Output the [x, y] coordinate of the center of the cell containing the given text.  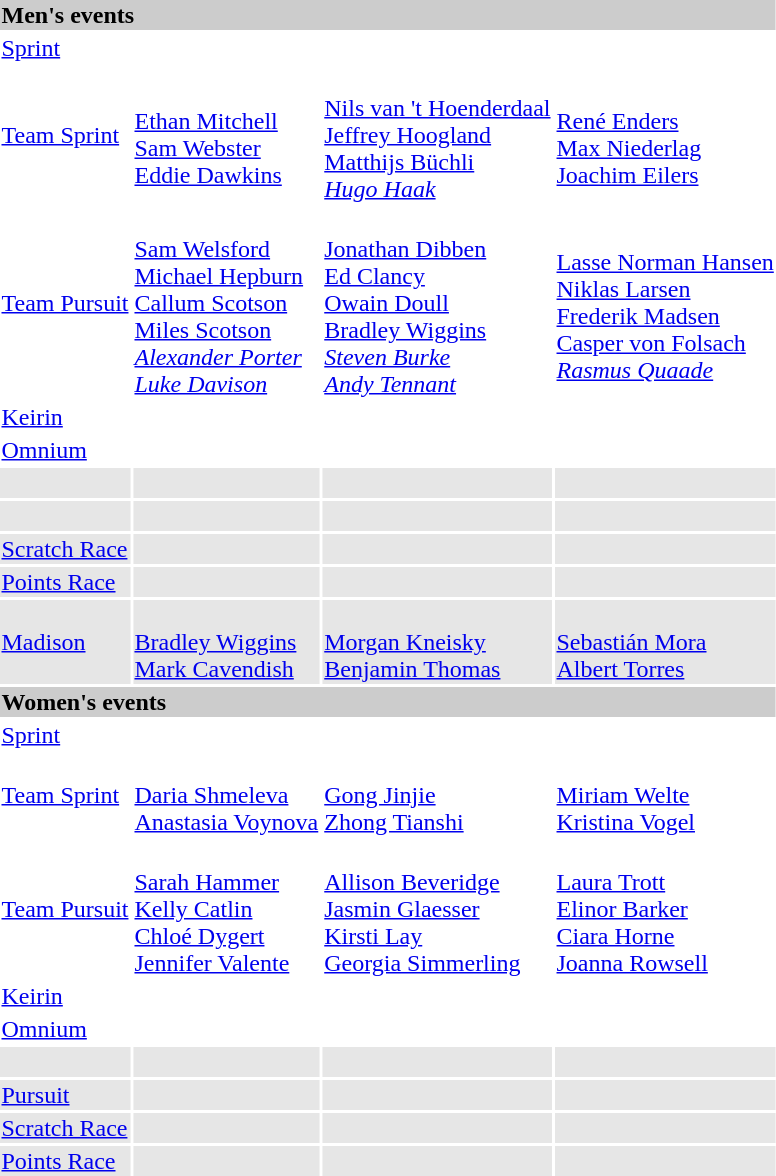
Allison BeveridgeJasmin GlaesserKirsti LayGeorgia Simmerling [438, 909]
Sebastián MoraAlbert Torres [665, 642]
Miriam WelteKristina Vogel [665, 795]
Daria ShmelevaAnastasia Voynova [226, 795]
Laura TrottElinor BarkerCiara HorneJoanna Rowsell [665, 909]
Nils van 't HoenderdaalJeffrey HooglandMatthijs BüchliHugo Haak [438, 135]
Lasse Norman HansenNiklas LarsenFrederik MadsenCasper von FolsachRasmus Quaade [665, 303]
René EndersMax NiederlagJoachim Eilers [665, 135]
Gong JinjieZhong Tianshi [438, 795]
Madison [65, 642]
Sam WelsfordMichael HepburnCallum ScotsonMiles ScotsonAlexander PorterLuke Davison [226, 303]
Pursuit [65, 1095]
Women's events [388, 702]
Jonathan DibbenEd ClancyOwain DoullBradley WigginsSteven Burke Andy Tennant [438, 303]
Bradley WigginsMark Cavendish [226, 642]
Morgan KneiskyBenjamin Thomas [438, 642]
Ethan MitchellSam WebsterEddie Dawkins [226, 135]
Sarah HammerKelly CatlinChloé DygertJennifer Valente [226, 909]
Men's events [388, 15]
